Provide the [x, y] coordinate of the cell's center where the given text is located.  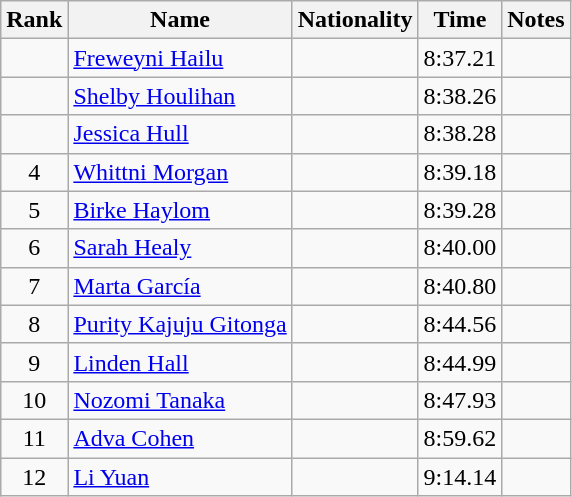
Notes [536, 20]
Nozomi Tanaka [180, 400]
Name [180, 20]
Time [460, 20]
8:39.18 [460, 172]
9 [34, 362]
12 [34, 477]
8:38.26 [460, 96]
5 [34, 210]
7 [34, 286]
8 [34, 324]
Whittni Morgan [180, 172]
Sarah Healy [180, 248]
Rank [34, 20]
Adva Cohen [180, 438]
Linden Hall [180, 362]
8:44.56 [460, 324]
8:44.99 [460, 362]
Marta García [180, 286]
Nationality [355, 20]
10 [34, 400]
11 [34, 438]
Freweyni Hailu [180, 58]
Li Yuan [180, 477]
8:40.00 [460, 248]
8:39.28 [460, 210]
8:37.21 [460, 58]
Jessica Hull [180, 134]
Birke Haylom [180, 210]
8:59.62 [460, 438]
8:38.28 [460, 134]
8:47.93 [460, 400]
6 [34, 248]
8:40.80 [460, 286]
Shelby Houlihan [180, 96]
4 [34, 172]
Purity Kajuju Gitonga [180, 324]
9:14.14 [460, 477]
